Output the [x, y] coordinate of the center of the cell containing the given text.  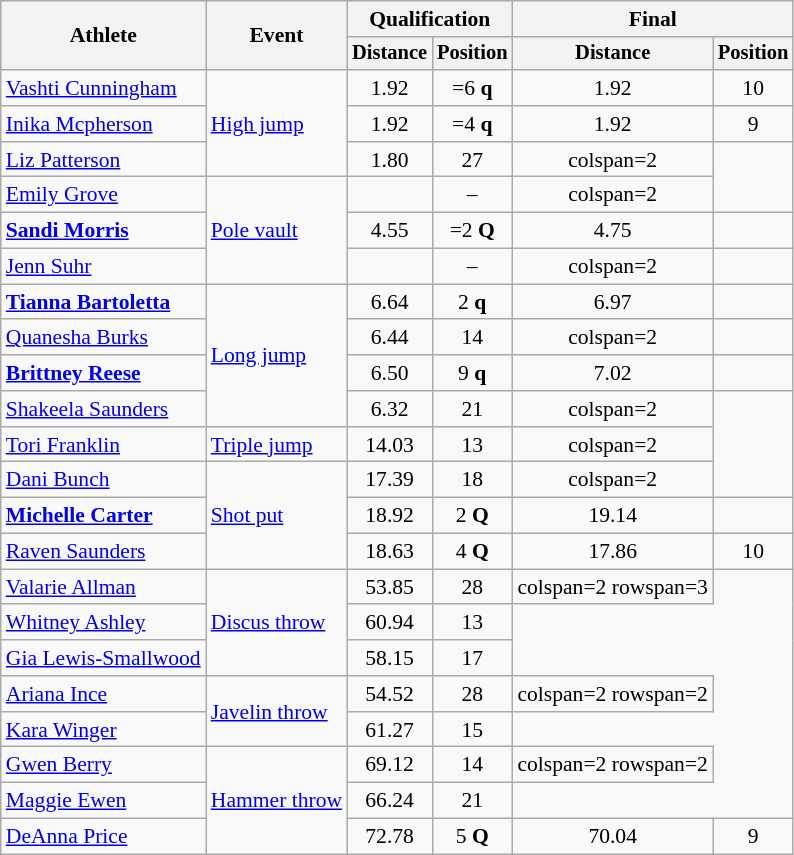
9 q [472, 373]
Whitney Ashley [104, 623]
60.94 [390, 623]
61.27 [390, 730]
Vashti Cunningham [104, 88]
Raven Saunders [104, 552]
Long jump [276, 355]
6.32 [390, 409]
Valarie Allman [104, 587]
58.15 [390, 658]
Athlete [104, 36]
6.97 [612, 302]
72.78 [390, 837]
18.63 [390, 552]
Sandi Morris [104, 231]
Shakeela Saunders [104, 409]
17.86 [612, 552]
Qualification [430, 19]
=6 q [472, 88]
2 q [472, 302]
Tianna Bartoletta [104, 302]
18 [472, 480]
Hammer throw [276, 800]
5 Q [472, 837]
53.85 [390, 587]
High jump [276, 124]
Dani Bunch [104, 480]
Quanesha Burks [104, 338]
Liz Patterson [104, 160]
Jenn Suhr [104, 267]
4.55 [390, 231]
Javelin throw [276, 712]
Gia Lewis-Smallwood [104, 658]
colspan=2 rowspan=3 [612, 587]
Gwen Berry [104, 765]
Shot put [276, 516]
Discus throw [276, 622]
Event [276, 36]
14.03 [390, 445]
Ariana Ince [104, 694]
4.75 [612, 231]
6.64 [390, 302]
Tori Franklin [104, 445]
2 Q [472, 516]
66.24 [390, 801]
Emily Grove [104, 195]
DeAnna Price [104, 837]
Michelle Carter [104, 516]
6.50 [390, 373]
Pole vault [276, 230]
18.92 [390, 516]
15 [472, 730]
=2 Q [472, 231]
Inika Mcpherson [104, 124]
70.04 [612, 837]
7.02 [612, 373]
Kara Winger [104, 730]
69.12 [390, 765]
54.52 [390, 694]
19.14 [612, 516]
Triple jump [276, 445]
4 Q [472, 552]
1.80 [390, 160]
27 [472, 160]
Final [652, 19]
Brittney Reese [104, 373]
17 [472, 658]
6.44 [390, 338]
=4 q [472, 124]
Maggie Ewen [104, 801]
17.39 [390, 480]
